Search for the cell housing the specified text and yield its (X, Y) center coordinate. 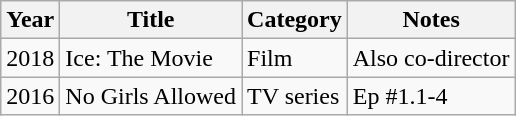
Category (295, 20)
Title (151, 20)
TV series (295, 96)
2016 (30, 96)
2018 (30, 58)
Ice: The Movie (151, 58)
Film (295, 58)
Ep #1.1-4 (431, 96)
No Girls Allowed (151, 96)
Notes (431, 20)
Year (30, 20)
Also co-director (431, 58)
